Extract the [X, Y] coordinate from the center of the cell holding the provided text.  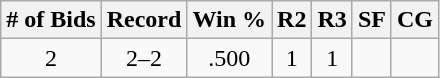
2 [51, 58]
# of Bids [51, 20]
.500 [230, 58]
R3 [332, 20]
SF [372, 20]
R2 [292, 20]
Win % [230, 20]
CG [414, 20]
Record [144, 20]
2–2 [144, 58]
